Find where the given text appears and provide that cell's center as [X, Y] coordinate. 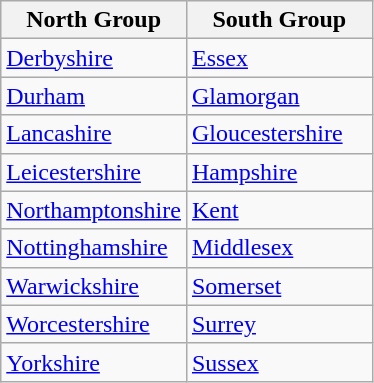
Durham [94, 96]
Hampshire [279, 172]
Middlesex [279, 248]
North Group [94, 20]
Glamorgan [279, 96]
Northamptonshire [94, 210]
Kent [279, 210]
Derbyshire [94, 58]
Somerset [279, 286]
Lancashire [94, 134]
Gloucestershire [279, 134]
Essex [279, 58]
South Group [279, 20]
Leicestershire [94, 172]
Worcestershire [94, 324]
Sussex [279, 362]
Surrey [279, 324]
Nottinghamshire [94, 248]
Yorkshire [94, 362]
Warwickshire [94, 286]
